Output the (X, Y) coordinate of the center of the cell containing the given text.  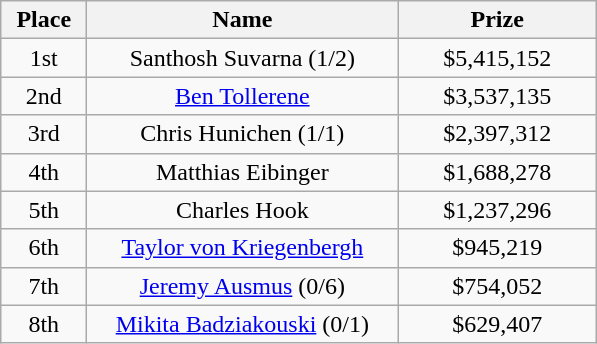
Prize (498, 20)
Jeremy Ausmus (0/6) (242, 286)
$629,407 (498, 324)
Matthias Eibinger (242, 172)
Place (44, 20)
5th (44, 210)
$2,397,312 (498, 134)
Ben Tollerene (242, 96)
8th (44, 324)
2nd (44, 96)
$5,415,152 (498, 58)
Charles Hook (242, 210)
Mikita Badziakouski (0/1) (242, 324)
3rd (44, 134)
4th (44, 172)
$945,219 (498, 248)
Taylor von Kriegenbergh (242, 248)
Name (242, 20)
1st (44, 58)
6th (44, 248)
7th (44, 286)
$754,052 (498, 286)
$1,237,296 (498, 210)
Santhosh Suvarna (1/2) (242, 58)
$1,688,278 (498, 172)
$3,537,135 (498, 96)
Chris Hunichen (1/1) (242, 134)
